Scan for the cell matching the given text and deliver its (x, y) coordinate at center. 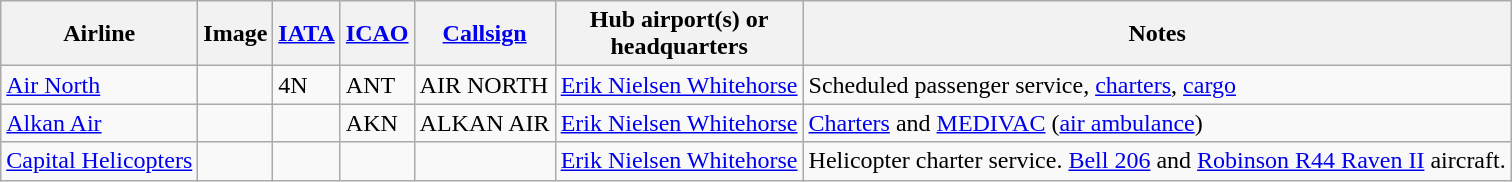
Charters and MEDIVAC (air ambulance) (1157, 123)
Alkan Air (100, 123)
Hub airport(s) orheadquarters (679, 34)
IATA (307, 34)
Callsign (484, 34)
ANT (377, 85)
AKN (377, 123)
Image (236, 34)
Air North (100, 85)
Airline (100, 34)
Scheduled passenger service, charters, cargo (1157, 85)
ICAO (377, 34)
Capital Helicopters (100, 161)
Helicopter charter service. Bell 206 and Robinson R44 Raven II aircraft. (1157, 161)
AIR NORTH (484, 85)
ALKAN AIR (484, 123)
4N (307, 85)
Notes (1157, 34)
